Identify which cell holds the provided text, then report its (x, y) central coordinate. 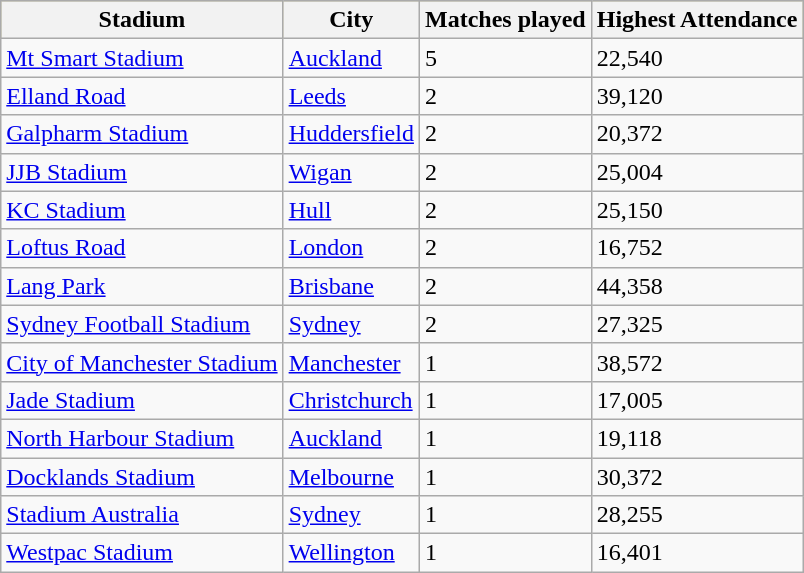
5 (505, 58)
27,325 (697, 324)
19,118 (697, 438)
39,120 (697, 96)
44,358 (697, 286)
25,004 (697, 172)
Melbourne (351, 477)
Mt Smart Stadium (142, 58)
City (351, 20)
Galpharm Stadium (142, 134)
Highest Attendance (697, 20)
30,372 (697, 477)
Manchester (351, 362)
28,255 (697, 515)
Sydney Football Stadium (142, 324)
North Harbour Stadium (142, 438)
17,005 (697, 400)
Lang Park (142, 286)
Loftus Road (142, 248)
Stadium (142, 20)
22,540 (697, 58)
Leeds (351, 96)
London (351, 248)
20,372 (697, 134)
Jade Stadium (142, 400)
38,572 (697, 362)
Westpac Stadium (142, 553)
Stadium Australia (142, 515)
25,150 (697, 210)
JJB Stadium (142, 172)
Docklands Stadium (142, 477)
Huddersfield (351, 134)
City of Manchester Stadium (142, 362)
Wigan (351, 172)
Hull (351, 210)
16,752 (697, 248)
Christchurch (351, 400)
Brisbane (351, 286)
KC Stadium (142, 210)
Matches played (505, 20)
Elland Road (142, 96)
16,401 (697, 553)
Wellington (351, 553)
